For the text-containing cell, return its midpoint in [x, y] coordinate format. 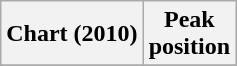
Peakposition [189, 34]
Chart (2010) [72, 34]
